Find where the given text appears and provide that cell's center as [X, Y] coordinate. 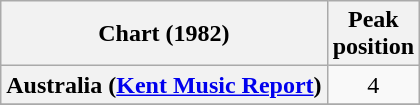
Australia (Kent Music Report) [164, 85]
Chart (1982) [164, 34]
Peakposition [373, 34]
4 [373, 85]
